Capture the cell that displays the provided text and extract its (X, Y) central coordinate. 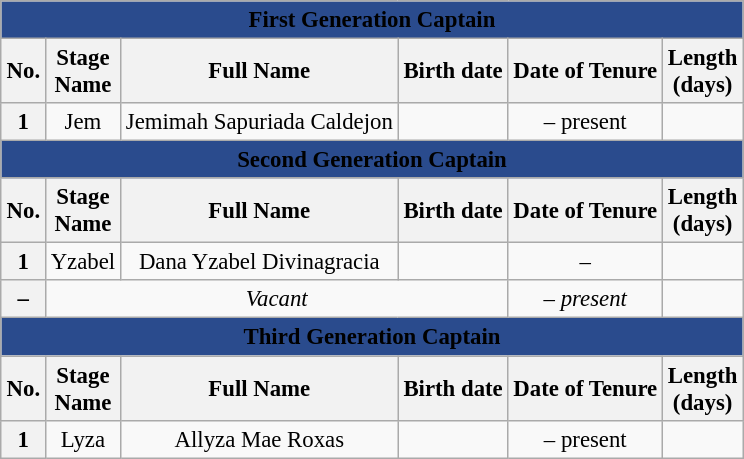
Jemimah Sapuriada Caldejon (259, 122)
Lyza (82, 439)
Dana Yzabel Divinagracia (259, 262)
Second Generation Captain (372, 160)
Vacant (276, 299)
Yzabel (82, 262)
Allyza Mae Roxas (259, 439)
First Generation Captain (372, 20)
Jem (82, 122)
Third Generation Captain (372, 337)
